Identify which cell holds the provided text, then report its [x, y] central coordinate. 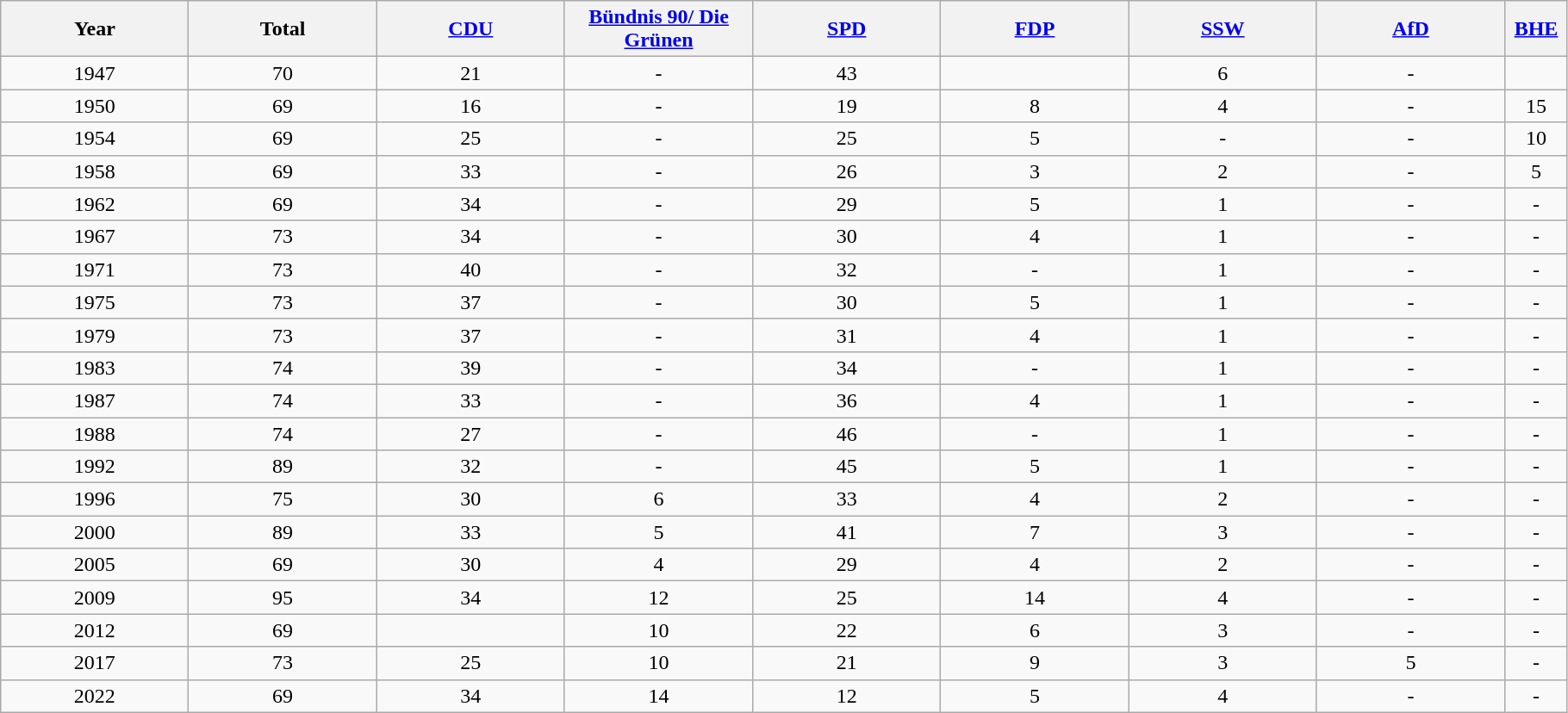
1996 [95, 499]
95 [283, 598]
FDP [1035, 29]
7 [1035, 532]
1992 [95, 467]
1954 [95, 139]
1950 [95, 106]
27 [470, 433]
Total [283, 29]
CDU [470, 29]
1975 [95, 302]
46 [847, 433]
2017 [95, 663]
AfD [1410, 29]
1988 [95, 433]
1983 [95, 368]
2000 [95, 532]
39 [470, 368]
Year [95, 29]
8 [1035, 106]
22 [847, 630]
Bündnis 90/ Die Grünen [658, 29]
2009 [95, 598]
1947 [95, 73]
75 [283, 499]
19 [847, 106]
40 [470, 270]
70 [283, 73]
15 [1537, 106]
1962 [95, 204]
1967 [95, 237]
45 [847, 467]
1971 [95, 270]
31 [847, 335]
2012 [95, 630]
43 [847, 73]
2022 [95, 696]
41 [847, 532]
26 [847, 171]
16 [470, 106]
SSW [1223, 29]
1979 [95, 335]
36 [847, 400]
BHE [1537, 29]
1958 [95, 171]
SPD [847, 29]
2005 [95, 565]
1987 [95, 400]
9 [1035, 663]
